Scan for the cell matching the given text and deliver its (x, y) coordinate at center. 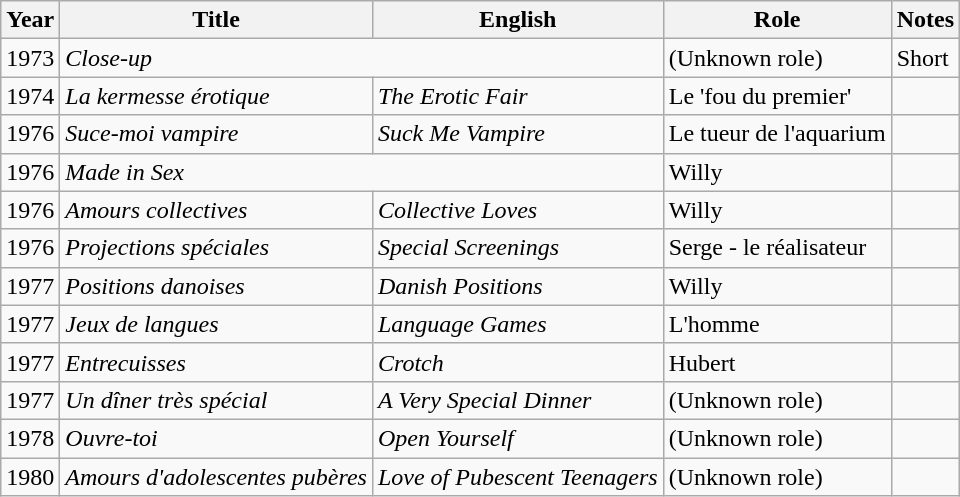
L'homme (777, 324)
English (518, 20)
Language Games (518, 324)
1974 (30, 96)
Close-up (362, 58)
Suce-moi vampire (216, 134)
La kermesse érotique (216, 96)
Hubert (777, 362)
Projections spéciales (216, 248)
A Very Special Dinner (518, 400)
Year (30, 20)
Le 'fou du premier' (777, 96)
Notes (925, 20)
Suck Me Vampire (518, 134)
Amours collectives (216, 210)
Le tueur de l'aquarium (777, 134)
Ouvre-toi (216, 438)
Danish Positions (518, 286)
Short (925, 58)
Love of Pubescent Teenagers (518, 477)
1973 (30, 58)
Open Yourself (518, 438)
Un dîner très spécial (216, 400)
1980 (30, 477)
1978 (30, 438)
Jeux de langues (216, 324)
Collective Loves (518, 210)
Amours d'adolescentes pubères (216, 477)
Serge - le réalisateur (777, 248)
Title (216, 20)
Crotch (518, 362)
Positions danoises (216, 286)
Entrecuisses (216, 362)
Special Screenings (518, 248)
Made in Sex (362, 172)
The Erotic Fair (518, 96)
Role (777, 20)
